Locate the cell with the specified text and output its (x, y) center coordinate. 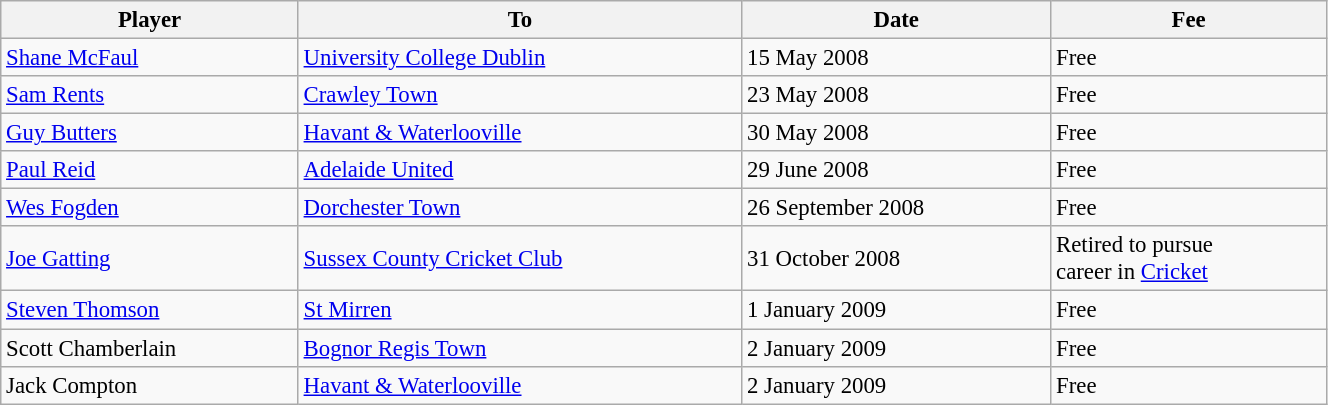
Jack Compton (150, 385)
Bognor Regis Town (520, 348)
Sam Rents (150, 95)
Wes Fogden (150, 208)
Joe Gatting (150, 258)
31 October 2008 (896, 258)
Dorchester Town (520, 208)
University College Dublin (520, 58)
1 January 2009 (896, 310)
Scott Chamberlain (150, 348)
Guy Butters (150, 133)
29 June 2008 (896, 170)
26 September 2008 (896, 208)
Adelaide United (520, 170)
Shane McFaul (150, 58)
Steven Thomson (150, 310)
Retired to pursue career in Cricket (1189, 258)
Player (150, 20)
Paul Reid (150, 170)
30 May 2008 (896, 133)
St Mirren (520, 310)
Sussex County Cricket Club (520, 258)
Crawley Town (520, 95)
Fee (1189, 20)
Date (896, 20)
To (520, 20)
15 May 2008 (896, 58)
23 May 2008 (896, 95)
